Search for the cell housing the specified text and yield its (x, y) center coordinate. 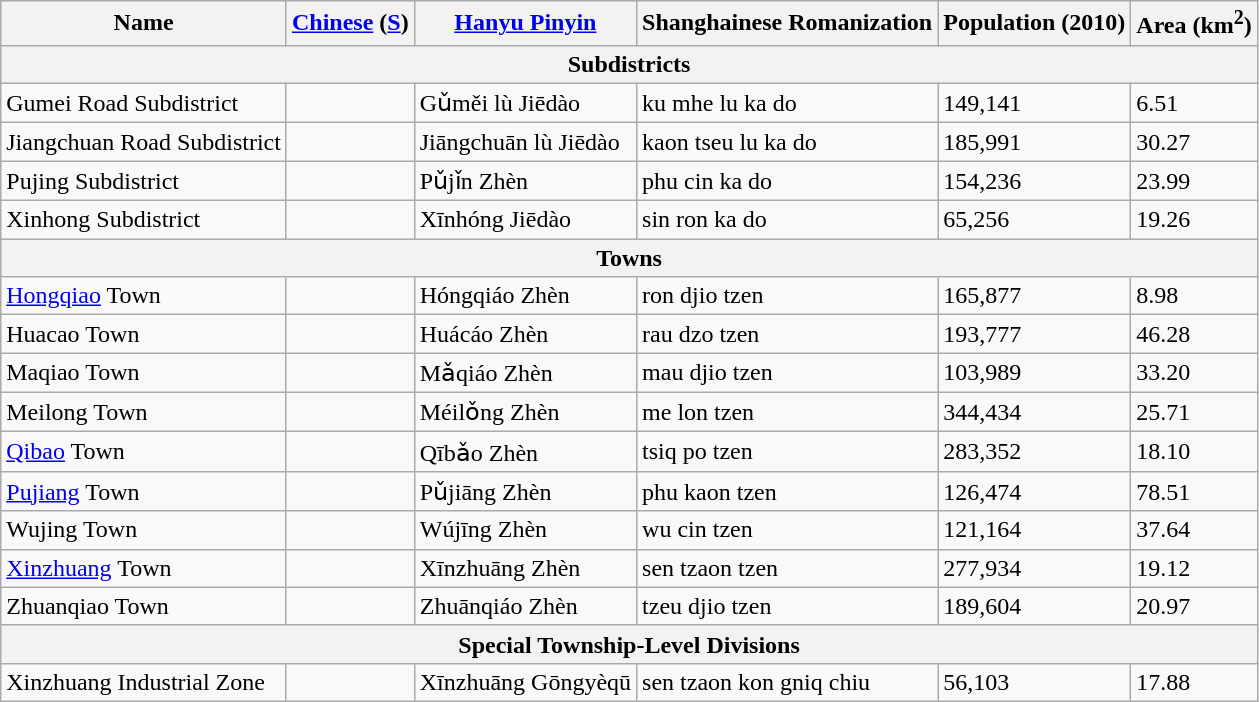
Area (km2) (1194, 24)
Huácáo Zhèn (525, 334)
Gǔměi lù Jiēdào (525, 103)
tsiq po tzen (788, 452)
189,604 (1034, 606)
30.27 (1194, 142)
ron djio tzen (788, 296)
20.97 (1194, 606)
193,777 (1034, 334)
Subdistricts (630, 64)
Pujing Subdistrict (144, 181)
Xīnzhuāng Gōngyèqū (525, 682)
185,991 (1034, 142)
tzeu djio tzen (788, 606)
126,474 (1034, 491)
Gumei Road Subdistrict (144, 103)
Hongqiao Town (144, 296)
56,103 (1034, 682)
23.99 (1194, 181)
Méilǒng Zhèn (525, 412)
Special Township-Level Divisions (630, 644)
Zhuanqiao Town (144, 606)
277,934 (1034, 568)
165,877 (1034, 296)
Xinhong Subdistrict (144, 220)
19.12 (1194, 568)
149,141 (1034, 103)
Wújīng Zhèn (525, 530)
kaon tseu lu ka do (788, 142)
Xīnhóng Jiēdào (525, 220)
Meilong Town (144, 412)
Jiāngchuān lù Jiēdào (525, 142)
Pujiang Town (144, 491)
phu kaon tzen (788, 491)
sen tzaon kon gniq chiu (788, 682)
46.28 (1194, 334)
103,989 (1034, 373)
33.20 (1194, 373)
6.51 (1194, 103)
Zhuānqiáo Zhèn (525, 606)
283,352 (1034, 452)
121,164 (1034, 530)
Pǔjiāng Zhèn (525, 491)
Xinzhuang Town (144, 568)
Xinzhuang Industrial Zone (144, 682)
Mǎqiáo Zhèn (525, 373)
Maqiao Town (144, 373)
Hóngqiáo Zhèn (525, 296)
Pǔjǐn Zhèn (525, 181)
78.51 (1194, 491)
me lon tzen (788, 412)
17.88 (1194, 682)
Wujing Town (144, 530)
19.26 (1194, 220)
Hanyu Pinyin (525, 24)
Qībǎo Zhèn (525, 452)
mau djio tzen (788, 373)
Qibao Town (144, 452)
rau dzo tzen (788, 334)
phu cin ka do (788, 181)
Jiangchuan Road Subdistrict (144, 142)
Chinese (S) (350, 24)
Population (2010) (1034, 24)
37.64 (1194, 530)
Shanghainese Romanization (788, 24)
Name (144, 24)
65,256 (1034, 220)
sin ron ka do (788, 220)
ku mhe lu ka do (788, 103)
sen tzaon tzen (788, 568)
344,434 (1034, 412)
Towns (630, 258)
8.98 (1194, 296)
Xīnzhuāng Zhèn (525, 568)
wu cin tzen (788, 530)
25.71 (1194, 412)
154,236 (1034, 181)
18.10 (1194, 452)
Huacao Town (144, 334)
